Locate the cell with the specified text and output its [X, Y] center coordinate. 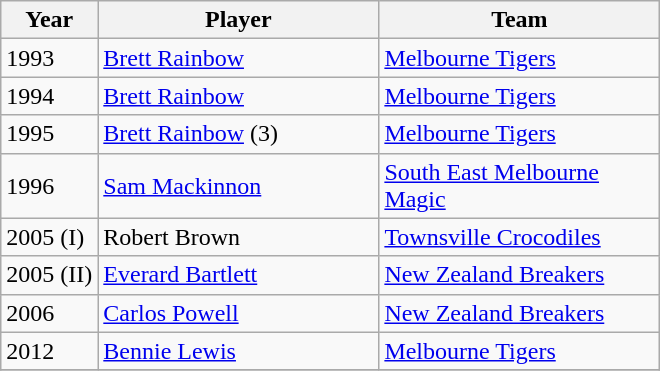
Carlos Powell [238, 313]
1993 [50, 58]
Townsville Crocodiles [520, 237]
Bennie Lewis [238, 351]
Brett Rainbow (3) [238, 134]
2012 [50, 351]
Player [238, 20]
Team [520, 20]
1994 [50, 96]
Everard Bartlett [238, 275]
South East Melbourne Magic [520, 186]
1996 [50, 186]
1995 [50, 134]
Year [50, 20]
2005 (II) [50, 275]
Sam Mackinnon [238, 186]
2006 [50, 313]
2005 (I) [50, 237]
Robert Brown [238, 237]
